Return (X, Y) of the center of cell containing provided text 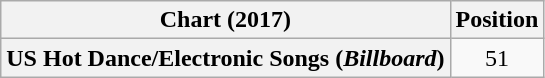
51 (497, 58)
Position (497, 20)
US Hot Dance/Electronic Songs (Billboard) (226, 58)
Chart (2017) (226, 20)
